Extract the [x, y] coordinate from the center of the cell holding the provided text.  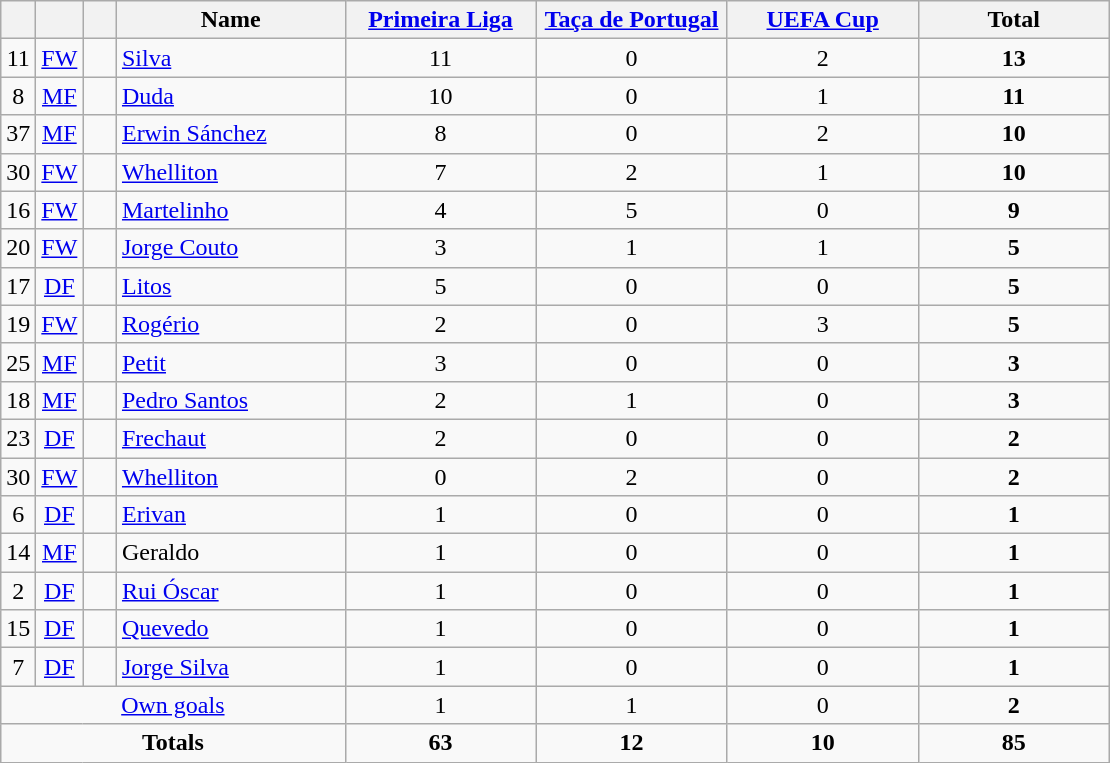
25 [18, 362]
Silva [230, 58]
63 [440, 743]
9 [1014, 210]
Pedro Santos [230, 400]
85 [1014, 743]
Primeira Liga [440, 20]
12 [632, 743]
Totals [173, 743]
6 [18, 515]
UEFA Cup [822, 20]
18 [18, 400]
23 [18, 438]
Jorge Couto [230, 248]
Erivan [230, 515]
Erwin Sánchez [230, 134]
Petit [230, 362]
Duda [230, 96]
Rui Óscar [230, 591]
Litos [230, 286]
Own goals [173, 705]
20 [18, 248]
Martelinho [230, 210]
Rogério [230, 324]
17 [18, 286]
Jorge Silva [230, 667]
15 [18, 629]
Total [1014, 20]
16 [18, 210]
Frechaut [230, 438]
Geraldo [230, 553]
Name [230, 20]
14 [18, 553]
Quevedo [230, 629]
19 [18, 324]
Taça de Portugal [632, 20]
4 [440, 210]
37 [18, 134]
13 [1014, 58]
